Detect which cell encompasses the target text, then output its (x, y) center coordinate. 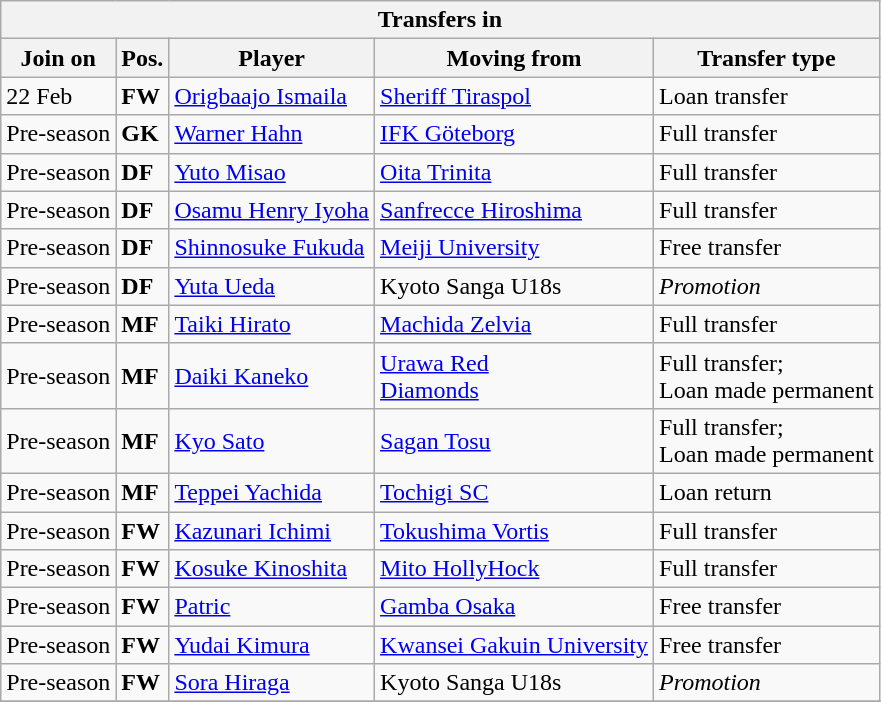
Mito HollyHock (514, 569)
Kosuke Kinoshita (272, 569)
Urawa RedDiamonds (514, 376)
Tokushima Vortis (514, 531)
Meiji University (514, 248)
Machida Zelvia (514, 324)
Oita Trinita (514, 172)
Transfers in (440, 20)
Osamu Henry Iyoha (272, 210)
Patric (272, 607)
Player (272, 58)
Yuta Ueda (272, 286)
Warner Hahn (272, 134)
Join on (58, 58)
Sanfrecce Hiroshima (514, 210)
Tochigi SC (514, 492)
Shinnosuke Fukuda (272, 248)
Gamba Osaka (514, 607)
Taiki Hirato (272, 324)
Daiki Kaneko (272, 376)
Yudai Kimura (272, 645)
Yuto Misao (272, 172)
Sheriff Tiraspol (514, 96)
Loan transfer (767, 96)
22 Feb (58, 96)
GK (142, 134)
IFK Göteborg (514, 134)
Sagan Tosu (514, 440)
Teppei Yachida (272, 492)
Origbaajo Ismaila (272, 96)
Pos. (142, 58)
Kwansei Gakuin University (514, 645)
Kyo Sato (272, 440)
Sora Hiraga (272, 683)
Transfer type (767, 58)
Loan return (767, 492)
Moving from (514, 58)
Kazunari Ichimi (272, 531)
